Return [x, y] of the center of cell containing provided text 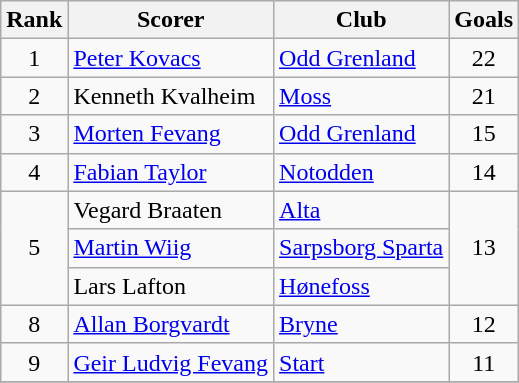
Hønefoss [362, 286]
Bryne [362, 324]
4 [34, 172]
5 [34, 248]
21 [484, 96]
Geir Ludvig Fevang [171, 362]
Morten Fevang [171, 134]
Start [362, 362]
3 [34, 134]
22 [484, 58]
Allan Borgvardt [171, 324]
Lars Lafton [171, 286]
1 [34, 58]
Kenneth Kvalheim [171, 96]
Vegard Braaten [171, 210]
Scorer [171, 20]
Alta [362, 210]
8 [34, 324]
Fabian Taylor [171, 172]
Sarpsborg Sparta [362, 248]
Martin Wiig [171, 248]
Goals [484, 20]
14 [484, 172]
15 [484, 134]
13 [484, 248]
Club [362, 20]
2 [34, 96]
12 [484, 324]
Notodden [362, 172]
11 [484, 362]
Moss [362, 96]
9 [34, 362]
Rank [34, 20]
Peter Kovacs [171, 58]
